Provide the (x, y) coordinate of the cell's center where the given text is located.  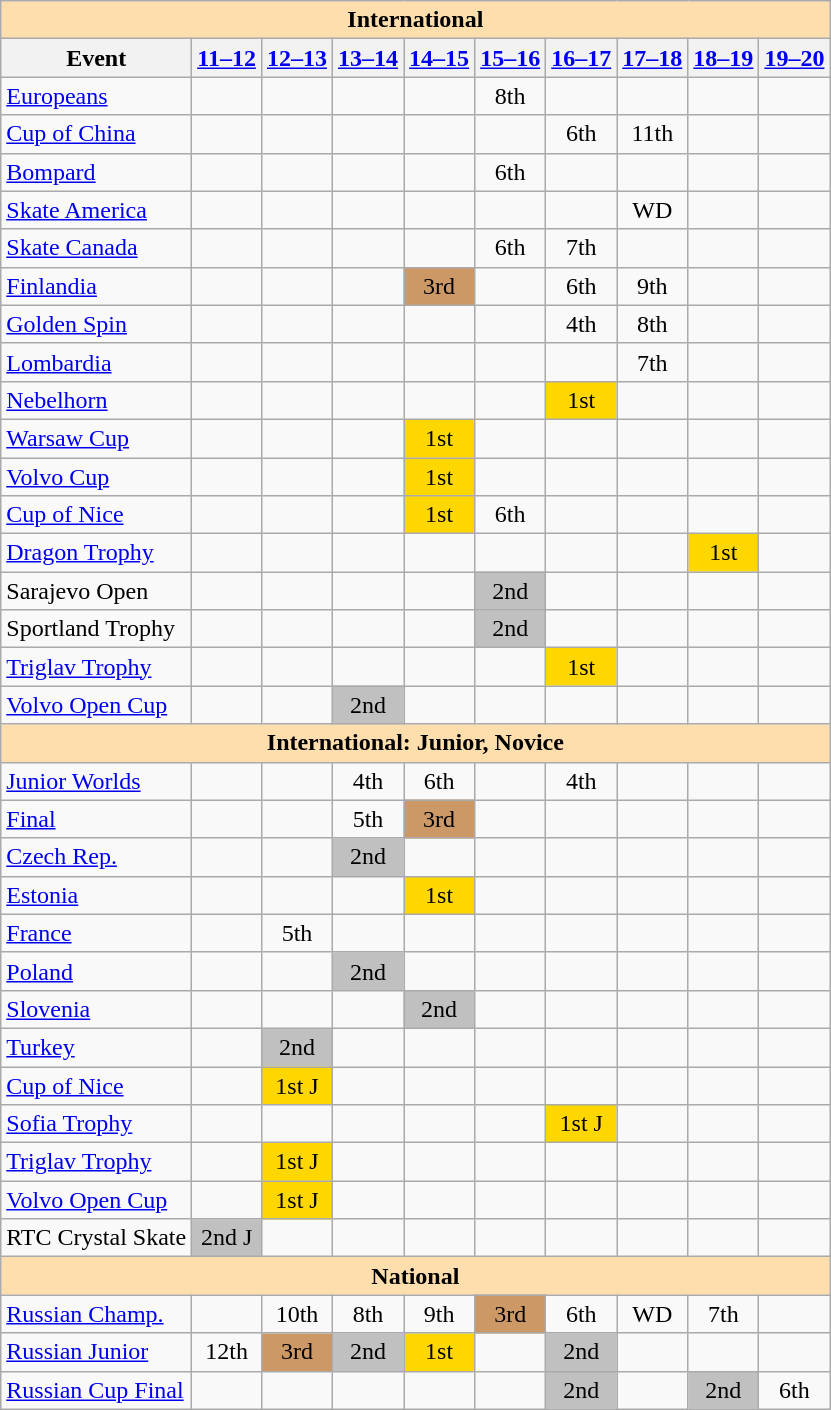
France (96, 933)
Warsaw Cup (96, 438)
19–20 (794, 58)
RTC Crystal Skate (96, 1238)
Russian Junior (96, 1352)
Turkey (96, 1047)
Slovenia (96, 1009)
Sarajevo Open (96, 591)
Lombardia (96, 362)
13–14 (368, 58)
14–15 (440, 58)
National (416, 1276)
11th (652, 134)
Golden Spin (96, 324)
Estonia (96, 895)
Final (96, 819)
Finlandia (96, 286)
12th (227, 1352)
Sofia Trophy (96, 1124)
Dragon Trophy (96, 553)
11–12 (227, 58)
Czech Rep. (96, 857)
Volvo Cup (96, 477)
Bompard (96, 172)
Junior Worlds (96, 781)
18–19 (724, 58)
Nebelhorn (96, 400)
10th (296, 1314)
17–18 (652, 58)
15–16 (510, 58)
Sportland Trophy (96, 629)
Event (96, 58)
Skate Canada (96, 248)
Cup of China (96, 134)
International (416, 20)
12–13 (296, 58)
Russian Champ. (96, 1314)
International: Junior, Novice (416, 743)
Europeans (96, 96)
2nd J (227, 1238)
Poland (96, 971)
16–17 (582, 58)
Skate America (96, 210)
Russian Cup Final (96, 1390)
